Scan for the cell matching the given text and deliver its (x, y) coordinate at center. 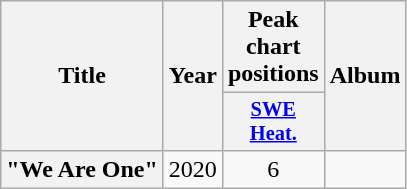
"We Are One" (82, 169)
Title (82, 76)
Peak chart positions (273, 47)
SWEHeat. (273, 122)
2020 (192, 169)
Year (192, 76)
6 (273, 169)
Album (365, 76)
